Scan for the cell matching the given text and deliver its [x, y] coordinate at center. 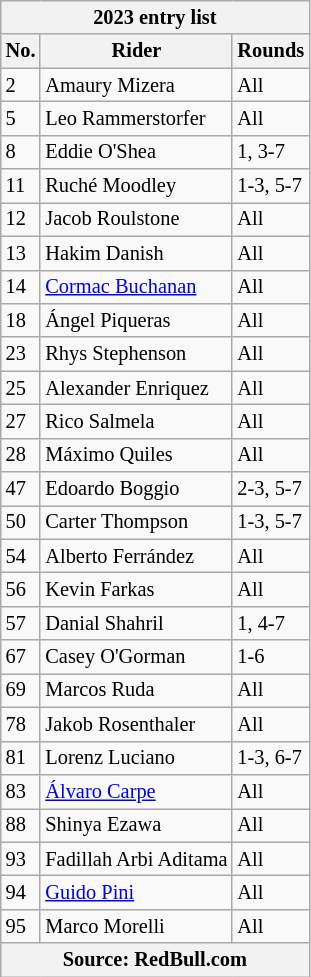
Rhys Stephenson [136, 354]
28 [21, 455]
Shinya Ezawa [136, 825]
Leo Rammerstorfer [136, 118]
2023 entry list [155, 17]
Casey O'Gorman [136, 657]
23 [21, 354]
Lorenz Luciano [136, 758]
1, 4-7 [270, 623]
Carter Thompson [136, 522]
13 [21, 253]
Amaury Mizera [136, 85]
Fadillah Arbi Aditama [136, 859]
Rico Salmela [136, 421]
Jacob Roulstone [136, 219]
1-6 [270, 657]
Alberto Ferrández [136, 556]
88 [21, 825]
12 [21, 219]
93 [21, 859]
Máximo Quiles [136, 455]
Jakob Rosenthaler [136, 724]
67 [21, 657]
8 [21, 152]
5 [21, 118]
1, 3-7 [270, 152]
Rounds [270, 51]
Edoardo Boggio [136, 489]
Alexander Enriquez [136, 388]
No. [21, 51]
47 [21, 489]
Cormac Buchanan [136, 287]
Guido Pini [136, 892]
27 [21, 421]
Kevin Farkas [136, 589]
Hakim Danish [136, 253]
14 [21, 287]
Marcos Ruda [136, 690]
57 [21, 623]
Rider [136, 51]
25 [21, 388]
Marco Morelli [136, 926]
54 [21, 556]
Eddie O'Shea [136, 152]
69 [21, 690]
Source: RedBull.com [155, 960]
2 [21, 85]
2-3, 5-7 [270, 489]
78 [21, 724]
1-3, 6-7 [270, 758]
83 [21, 791]
Danial Shahril [136, 623]
50 [21, 522]
56 [21, 589]
94 [21, 892]
Ruché Moodley [136, 186]
Ángel Piqueras [136, 320]
18 [21, 320]
11 [21, 186]
81 [21, 758]
95 [21, 926]
Álvaro Carpe [136, 791]
